Output the [x, y] coordinate of the center of the cell containing the given text.  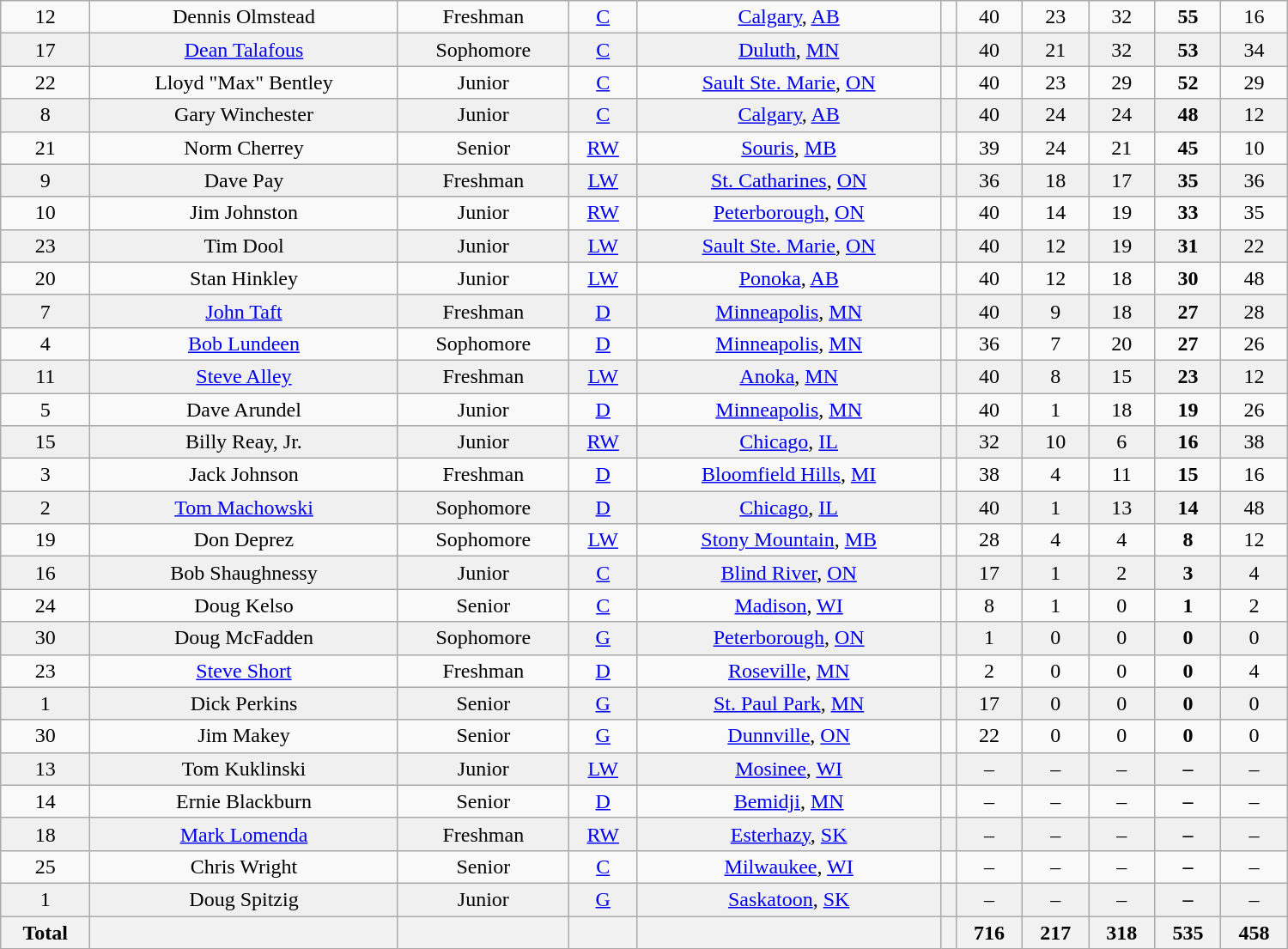
45 [1188, 148]
25 [46, 867]
33 [1188, 213]
Dick Perkins [244, 703]
Dunnville, ON [789, 736]
Tom Machowski [244, 508]
Souris, MB [789, 148]
34 [1254, 50]
Bob Shaughnessy [244, 573]
458 [1254, 932]
St. Paul Park, MN [789, 703]
Chris Wright [244, 867]
Saskatoon, SK [789, 899]
55 [1188, 17]
217 [1056, 932]
Don Deprez [244, 540]
Doug Kelso [244, 605]
Jim Johnston [244, 213]
Lloyd "Max" Bentley [244, 82]
Dean Talafous [244, 50]
Stony Mountain, MB [789, 540]
Billy Reay, Jr. [244, 442]
318 [1121, 932]
716 [989, 932]
Esterhazy, SK [789, 834]
53 [1188, 50]
31 [1188, 246]
Doug McFadden [244, 638]
Bemidji, MN [789, 801]
Madison, WI [789, 605]
Jim Makey [244, 736]
Stan Hinkley [244, 278]
Ernie Blackburn [244, 801]
Steve Short [244, 671]
St. Catharines, ON [789, 180]
Total [46, 932]
Bloomfield Hills, MI [789, 475]
52 [1188, 82]
Dave Pay [244, 180]
Dave Arundel [244, 410]
Mark Lomenda [244, 834]
Milwaukee, WI [789, 867]
Steve Alley [244, 376]
Anoka, MN [789, 376]
Tim Dool [244, 246]
Tom Kuklinski [244, 769]
5 [46, 410]
Duluth, MN [789, 50]
Norm Cherrey [244, 148]
Bob Lundeen [244, 344]
535 [1188, 932]
Blind River, ON [789, 573]
Ponoka, AB [789, 278]
John Taft [244, 311]
39 [989, 148]
Roseville, MN [789, 671]
Gary Winchester [244, 115]
Doug Spitzig [244, 899]
Mosinee, WI [789, 769]
Dennis Olmstead [244, 17]
Jack Johnson [244, 475]
6 [1121, 442]
